Return the [X, Y] coordinate for the center point of the cell that contains the specified text.  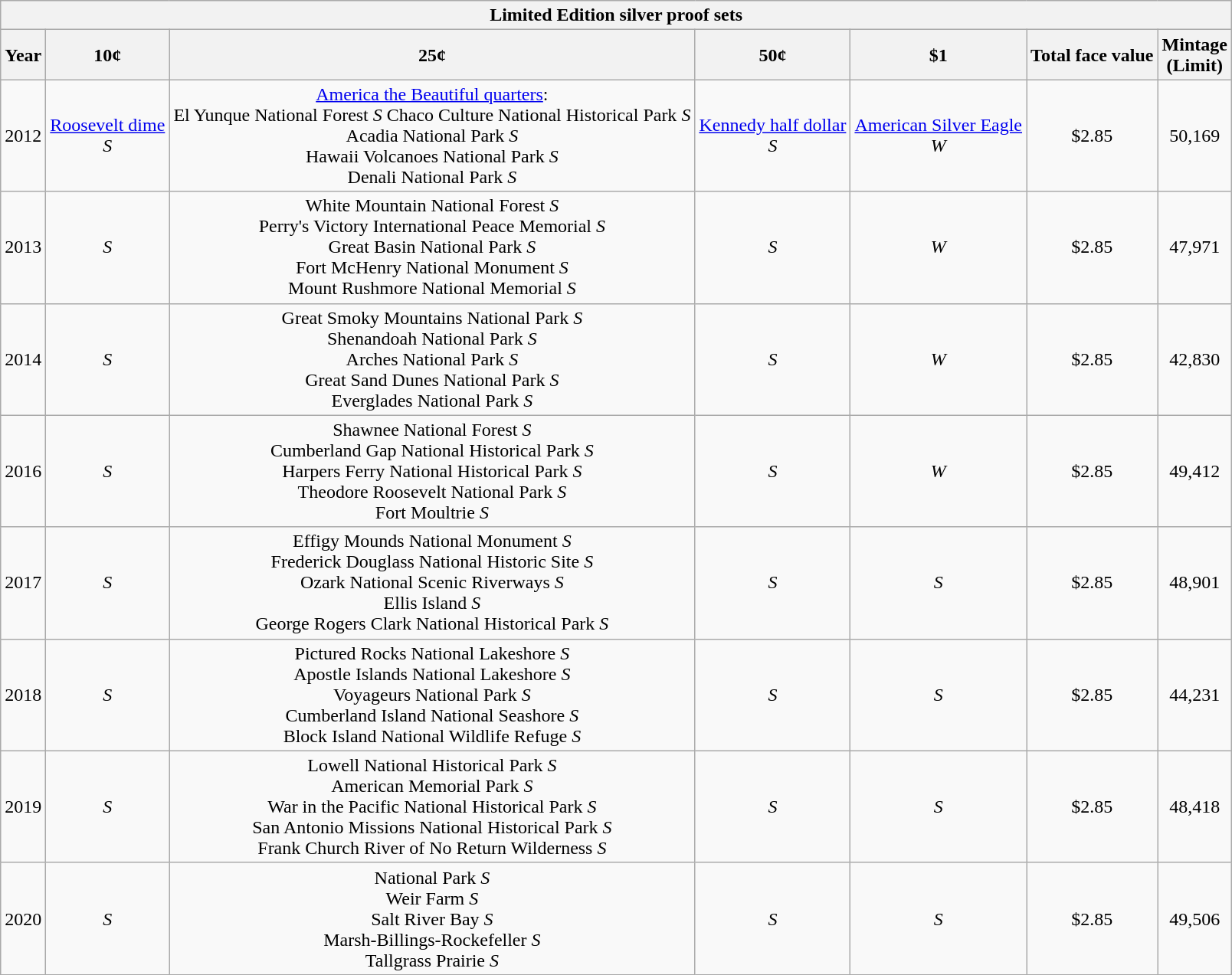
Limited Edition silver proof sets [616, 15]
Mintage(Limit) [1194, 55]
Roosevelt dimeS [107, 136]
48,418 [1194, 807]
2013 [23, 247]
2014 [23, 359]
Kennedy half dollarS [772, 136]
American Silver EagleW [939, 136]
Total face value [1093, 55]
50,169 [1194, 136]
42,830 [1194, 359]
44,231 [1194, 695]
49,506 [1194, 918]
48,901 [1194, 583]
2016 [23, 471]
10¢ [107, 55]
2012 [23, 136]
2017 [23, 583]
Great Smoky Mountains National Park SShenandoah National Park SArches National Park SGreat Sand Dunes National Park SEverglades National Park S [432, 359]
25¢ [432, 55]
2020 [23, 918]
49,412 [1194, 471]
National Park SWeir Farm SSalt River Bay SMarsh-Billings-Rockefeller STallgrass Prairie S [432, 918]
50¢ [772, 55]
2019 [23, 807]
$1 [939, 55]
47,971 [1194, 247]
Year [23, 55]
2018 [23, 695]
